Provide the (x, y) coordinate of the cell's center where the given text is located.  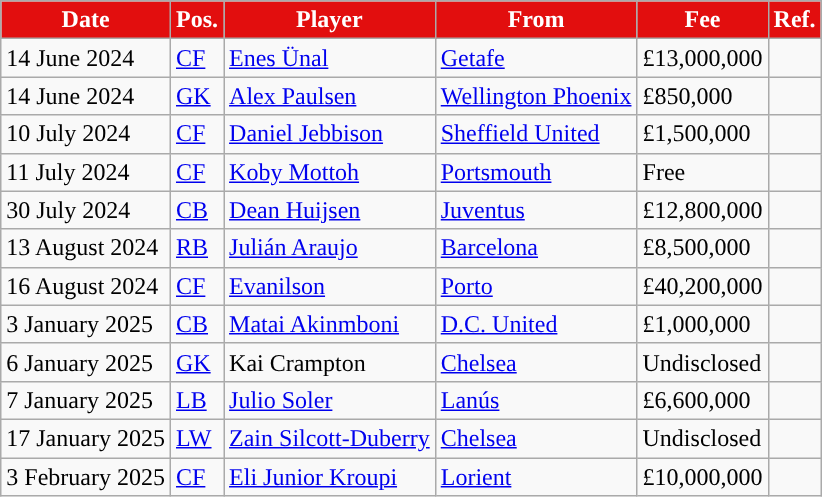
3 January 2025 (86, 324)
Pos. (196, 20)
LB (196, 400)
D.C. United (536, 324)
Julián Araujo (330, 248)
11 July 2024 (86, 172)
LW (196, 438)
13 August 2024 (86, 248)
£10,000,000 (702, 477)
6 January 2025 (86, 362)
3 February 2025 (86, 477)
Porto (536, 286)
Player (330, 20)
16 August 2024 (86, 286)
£40,200,000 (702, 286)
£13,000,000 (702, 58)
Sheffield United (536, 134)
Enes Ünal (330, 58)
£6,600,000 (702, 400)
Alex Paulsen (330, 96)
Koby Mottoh (330, 172)
Getafe (536, 58)
Evanilson (330, 286)
Juventus (536, 210)
Ref. (794, 20)
Fee (702, 20)
£850,000 (702, 96)
Lanús (536, 400)
Free (702, 172)
£1,000,000 (702, 324)
£8,500,000 (702, 248)
Kai Crampton (330, 362)
Julio Soler (330, 400)
Lorient (536, 477)
Portsmouth (536, 172)
17 January 2025 (86, 438)
Eli Junior Kroupi (330, 477)
£12,800,000 (702, 210)
From (536, 20)
10 July 2024 (86, 134)
RB (196, 248)
Zain Silcott-Duberry (330, 438)
Dean Huijsen (330, 210)
7 January 2025 (86, 400)
Date (86, 20)
Daniel Jebbison (330, 134)
30 July 2024 (86, 210)
Matai Akinmboni (330, 324)
Barcelona (536, 248)
Wellington Phoenix (536, 96)
£1,500,000 (702, 134)
